Identify which cell holds the provided text, then report its [X, Y] central coordinate. 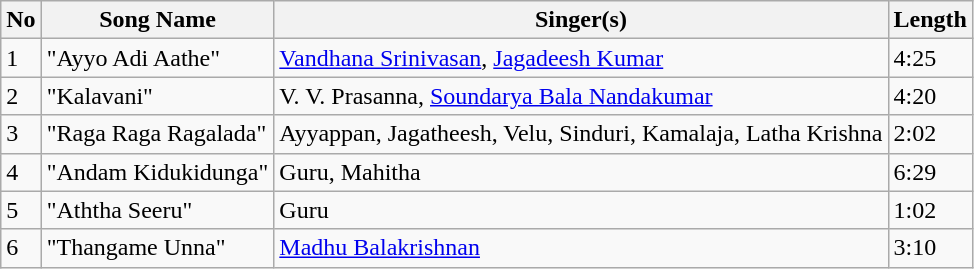
6:29 [930, 172]
Guru [581, 210]
"Raga Raga Ragalada" [158, 134]
4:25 [930, 58]
3:10 [930, 248]
V. V. Prasanna, Soundarya Bala Nandakumar [581, 96]
1:02 [930, 210]
1 [21, 58]
2:02 [930, 134]
5 [21, 210]
"Aththa Seeru" [158, 210]
Singer(s) [581, 20]
Madhu Balakrishnan [581, 248]
Vandhana Srinivasan, Jagadeesh Kumar [581, 58]
"Ayyo Adi Aathe" [158, 58]
4 [21, 172]
"Thangame Unna" [158, 248]
Song Name [158, 20]
Ayyappan, Jagatheesh, Velu, Sinduri, Kamalaja, Latha Krishna [581, 134]
Length [930, 20]
4:20 [930, 96]
No [21, 20]
2 [21, 96]
"Andam Kidukidunga" [158, 172]
6 [21, 248]
"Kalavani" [158, 96]
3 [21, 134]
Guru, Mahitha [581, 172]
